Search for the cell housing the specified text and yield its [X, Y] center coordinate. 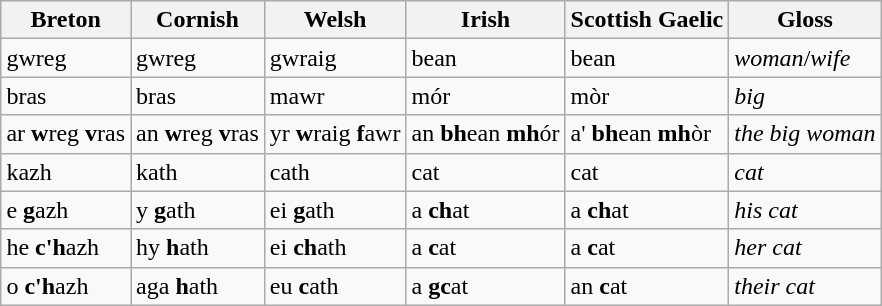
an cat [647, 286]
ei gath [335, 210]
an bhean mhór [486, 134]
Cornish [198, 20]
Scottish Gaelic [647, 20]
cath [335, 172]
kazh [66, 172]
Welsh [335, 20]
Gloss [805, 20]
her cat [805, 248]
a gcat [486, 286]
e gazh [66, 210]
an wreg vras [198, 134]
Irish [486, 20]
kath [198, 172]
y gath [198, 210]
Breton [66, 20]
the big woman [805, 134]
he c'hazh [66, 248]
hy hath [198, 248]
mór [486, 96]
a' bhean mhòr [647, 134]
o c'hazh [66, 286]
their cat [805, 286]
aga hath [198, 286]
eu cath [335, 286]
gwraig [335, 58]
big [805, 96]
ei chath [335, 248]
mawr [335, 96]
yr wraig fawr [335, 134]
ar wreg vras [66, 134]
mòr [647, 96]
his cat [805, 210]
woman/wife [805, 58]
